Detect which cell encompasses the target text, then output its [x, y] center coordinate. 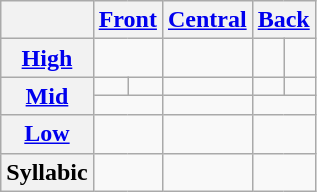
Mid [47, 96]
Back [284, 20]
Low [47, 134]
Front [128, 20]
High [47, 58]
Central [207, 20]
Syllabic [47, 172]
